Detect which cell encompasses the target text, then output its (x, y) center coordinate. 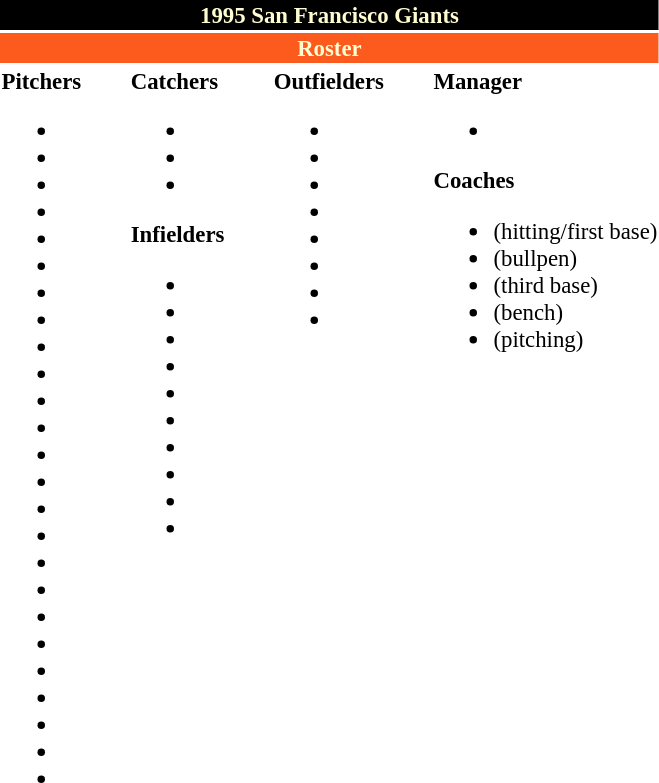
Roster (330, 48)
1995 San Francisco Giants (330, 15)
